Capture the cell that displays the provided text and extract its (x, y) central coordinate. 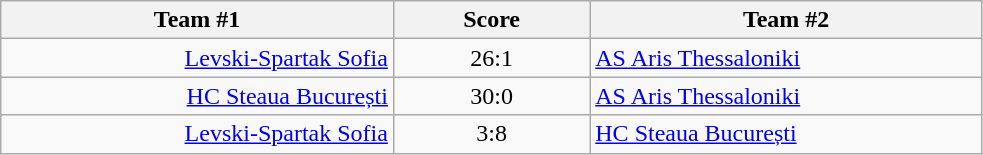
Score (491, 20)
3:8 (491, 134)
Team #2 (786, 20)
30:0 (491, 96)
26:1 (491, 58)
Team #1 (198, 20)
